Provide the (x, y) coordinate of the cell's center where the given text is located.  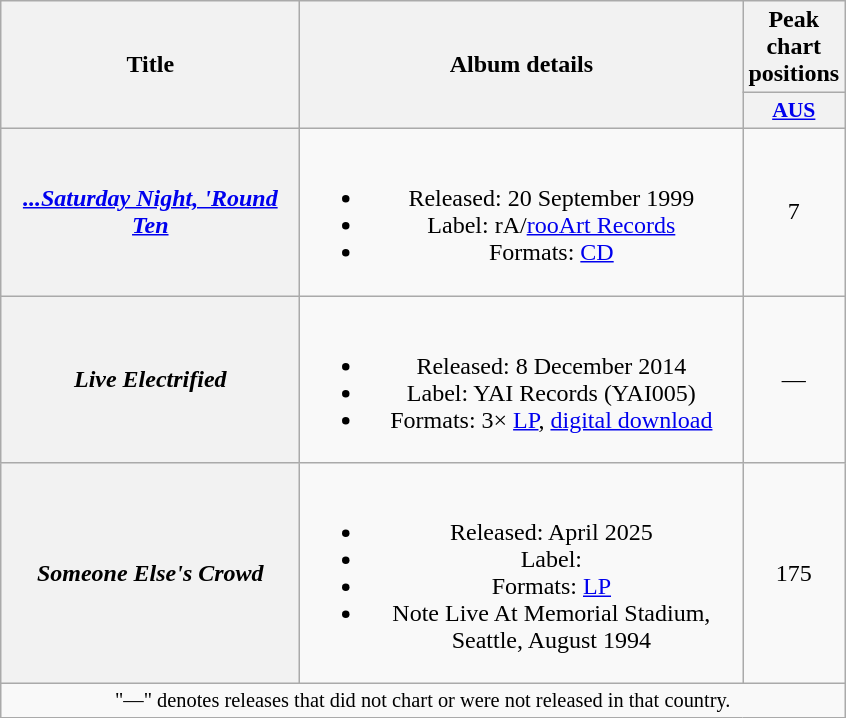
Released: 8 December 2014Label: YAI Records (YAI005)Formats: 3× LP, digital download (522, 380)
AUS (794, 111)
— (794, 380)
Live Electrified (150, 380)
Title (150, 65)
Someone Else's Crowd (150, 574)
Album details (522, 65)
Peak chart positions (794, 47)
7 (794, 212)
175 (794, 574)
Released: 20 September 1999Label: rA/rooArt RecordsFormats: CD (522, 212)
...Saturday Night, 'Round Ten (150, 212)
Released: April 2025Label:Formats: LPNote Live At Memorial Stadium, Seattle, August 1994 (522, 574)
"—" denotes releases that did not chart or were not released in that country. (423, 701)
